Return the (x, y) coordinate for the center point of the cell that contains the specified text.  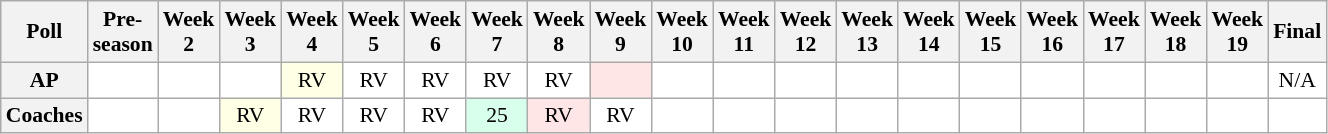
Week12 (806, 32)
Week4 (312, 32)
AP (44, 80)
Week11 (744, 32)
Week2 (189, 32)
Coaches (44, 116)
Week6 (435, 32)
Week16 (1052, 32)
Week10 (682, 32)
Poll (44, 32)
Week8 (559, 32)
Final (1297, 32)
Pre-season (123, 32)
Week17 (1114, 32)
N/A (1297, 80)
Week14 (929, 32)
Week15 (991, 32)
Week7 (497, 32)
Week18 (1176, 32)
Week19 (1237, 32)
Week5 (374, 32)
Week13 (867, 32)
Week3 (250, 32)
Week9 (621, 32)
25 (497, 116)
